Determine the [x, y] coordinate at the center of the cell enclosing the given text.  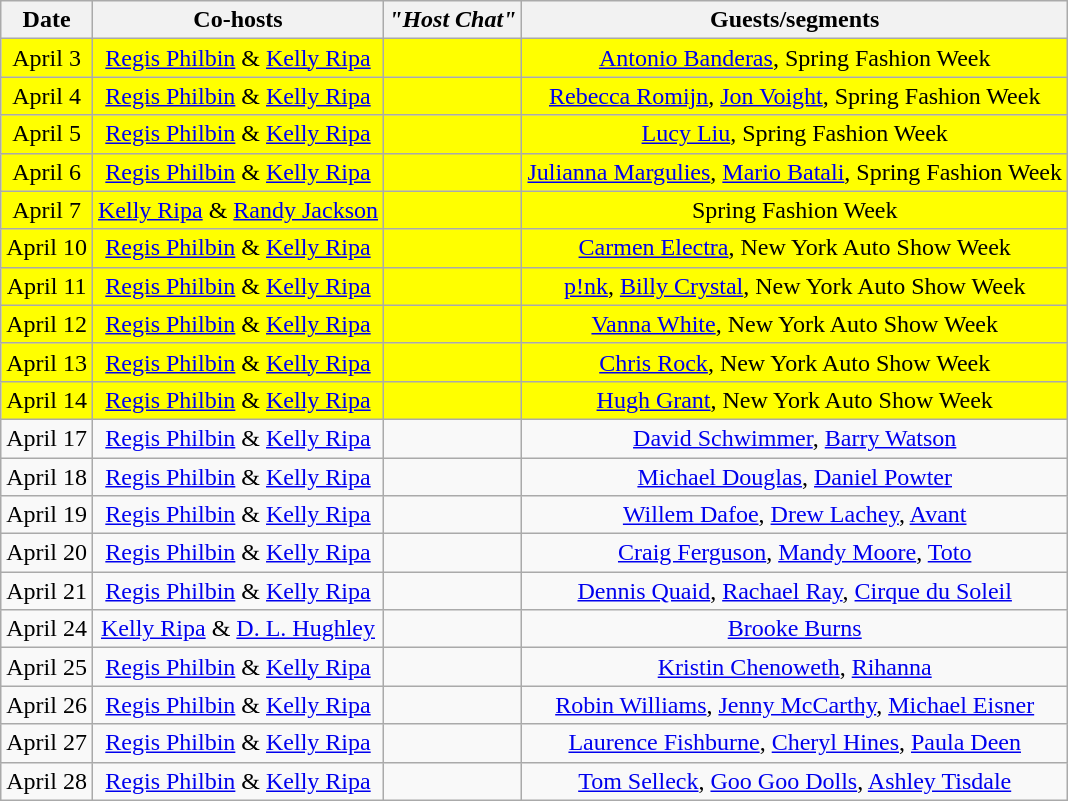
April 25 [47, 667]
Tom Selleck, Goo Goo Dolls, Ashley Tisdale [795, 781]
April 20 [47, 553]
April 13 [47, 362]
April 21 [47, 591]
Brooke Burns [795, 629]
April 11 [47, 286]
April 7 [47, 210]
April 18 [47, 477]
Antonio Banderas, Spring Fashion Week [795, 58]
Craig Ferguson, Mandy Moore, Toto [795, 553]
Michael Douglas, Daniel Powter [795, 477]
Kristin Chenoweth, Rihanna [795, 667]
Guests/segments [795, 20]
April 4 [47, 96]
April 3 [47, 58]
Laurence Fishburne, Cheryl Hines, Paula Deen [795, 743]
Robin Williams, Jenny McCarthy, Michael Eisner [795, 705]
April 14 [47, 400]
April 17 [47, 438]
Hugh Grant, New York Auto Show Week [795, 400]
April 19 [47, 515]
Lucy Liu, Spring Fashion Week [795, 134]
Dennis Quaid, Rachael Ray, Cirque du Soleil [795, 591]
April 5 [47, 134]
April 28 [47, 781]
Kelly Ripa & D. L. Hughley [238, 629]
Carmen Electra, New York Auto Show Week [795, 248]
Vanna White, New York Auto Show Week [795, 324]
p!nk, Billy Crystal, New York Auto Show Week [795, 286]
April 10 [47, 248]
Chris Rock, New York Auto Show Week [795, 362]
April 27 [47, 743]
April 12 [47, 324]
April 24 [47, 629]
Willem Dafoe, Drew Lachey, Avant [795, 515]
April 26 [47, 705]
Date [47, 20]
Rebecca Romijn, Jon Voight, Spring Fashion Week [795, 96]
Spring Fashion Week [795, 210]
"Host Chat" [453, 20]
Julianna Margulies, Mario Batali, Spring Fashion Week [795, 172]
Co-hosts [238, 20]
Kelly Ripa & Randy Jackson [238, 210]
April 6 [47, 172]
David Schwimmer, Barry Watson [795, 438]
